Pinpoint the cell where the given text exists, returning its (x, y) midpoint coordinate. 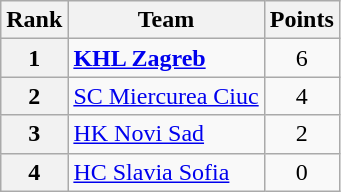
1 (34, 58)
Rank (34, 20)
Points (302, 20)
KHL Zagreb (166, 58)
HC Slavia Sofia (166, 172)
HK Novi Sad (166, 134)
SC Miercurea Ciuc (166, 96)
3 (34, 134)
6 (302, 58)
Team (166, 20)
0 (302, 172)
